Search for the cell housing the specified text and yield its [x, y] center coordinate. 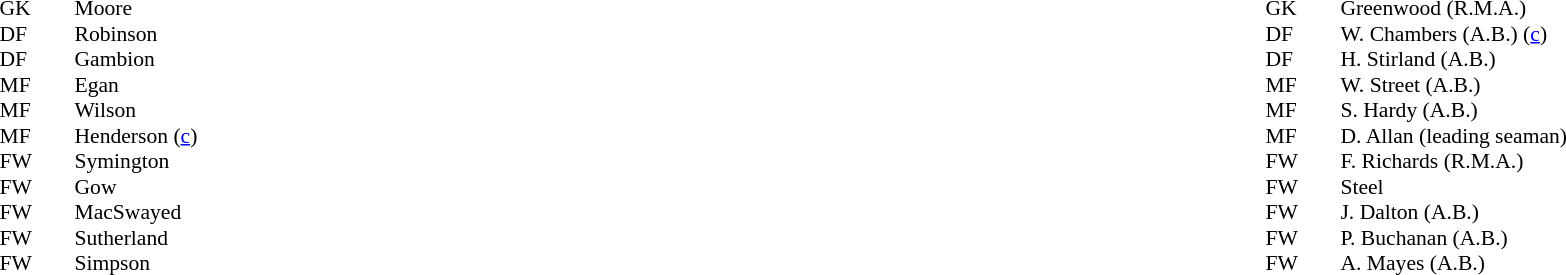
Wilson [136, 111]
Egan [136, 85]
Sutherland [136, 238]
MacSwayed [136, 213]
Symington [136, 161]
Gow [136, 187]
Robinson [136, 34]
Henderson (c) [136, 136]
Gambion [136, 59]
